Capture the cell that displays the provided text and extract its (X, Y) central coordinate. 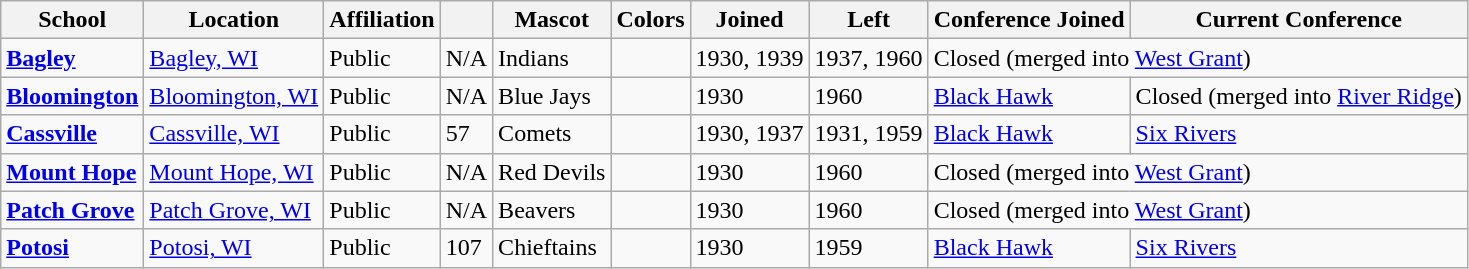
Affiliation (382, 20)
Conference Joined (1029, 20)
Bloomington, WI (234, 96)
Colors (650, 20)
1930, 1937 (750, 134)
Red Devils (552, 172)
Blue Jays (552, 96)
Indians (552, 58)
Mount Hope (72, 172)
1937, 1960 (868, 58)
Cassville (72, 134)
Mascot (552, 20)
Left (868, 20)
Beavers (552, 210)
Bagley (72, 58)
Bagley, WI (234, 58)
Potosi (72, 248)
Patch Grove, WI (234, 210)
Potosi, WI (234, 248)
1959 (868, 248)
Comets (552, 134)
1930, 1939 (750, 58)
1931, 1959 (868, 134)
Joined (750, 20)
Closed (merged into River Ridge) (1298, 96)
Mount Hope, WI (234, 172)
Chieftains (552, 248)
Location (234, 20)
57 (466, 134)
Patch Grove (72, 210)
107 (466, 248)
School (72, 20)
Cassville, WI (234, 134)
Current Conference (1298, 20)
Bloomington (72, 96)
